Search for the cell housing the specified text and yield its [X, Y] center coordinate. 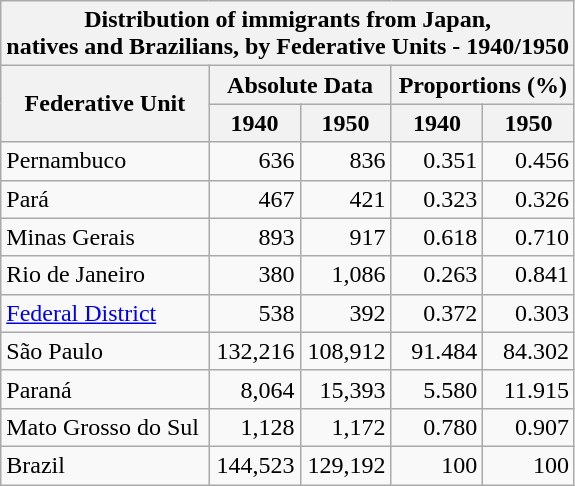
Federative Unit [105, 104]
380 [254, 275]
Pernambuco [105, 161]
0.263 [437, 275]
132,216 [254, 351]
538 [254, 313]
836 [346, 161]
917 [346, 237]
0.351 [437, 161]
1,086 [346, 275]
129,192 [346, 465]
São Paulo [105, 351]
Absolute Data [300, 85]
5.580 [437, 389]
1,128 [254, 427]
0.618 [437, 237]
893 [254, 237]
Rio de Janeiro [105, 275]
Federal District [105, 313]
Pará [105, 199]
Paraná [105, 389]
Brazil [105, 465]
636 [254, 161]
467 [254, 199]
0.323 [437, 199]
0.303 [529, 313]
1,172 [346, 427]
11.915 [529, 389]
108,912 [346, 351]
0.841 [529, 275]
0.326 [529, 199]
421 [346, 199]
392 [346, 313]
Proportions (%) [482, 85]
Minas Gerais [105, 237]
Distribution of immigrants from Japan, natives and Brazilians, by Federative Units - 1940/1950 [288, 34]
0.456 [529, 161]
144,523 [254, 465]
15,393 [346, 389]
91.484 [437, 351]
0.780 [437, 427]
8,064 [254, 389]
Mato Grosso do Sul [105, 427]
84.302 [529, 351]
0.372 [437, 313]
0.710 [529, 237]
0.907 [529, 427]
